Output the (x, y) coordinate of the center of the cell containing the given text.  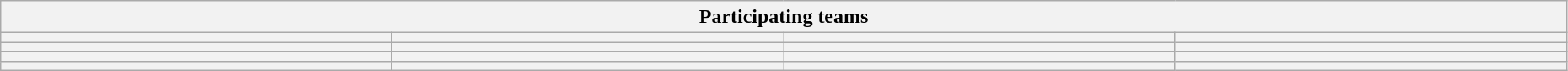
Participating teams (784, 17)
